Detect which cell encompasses the target text, then output its [x, y] center coordinate. 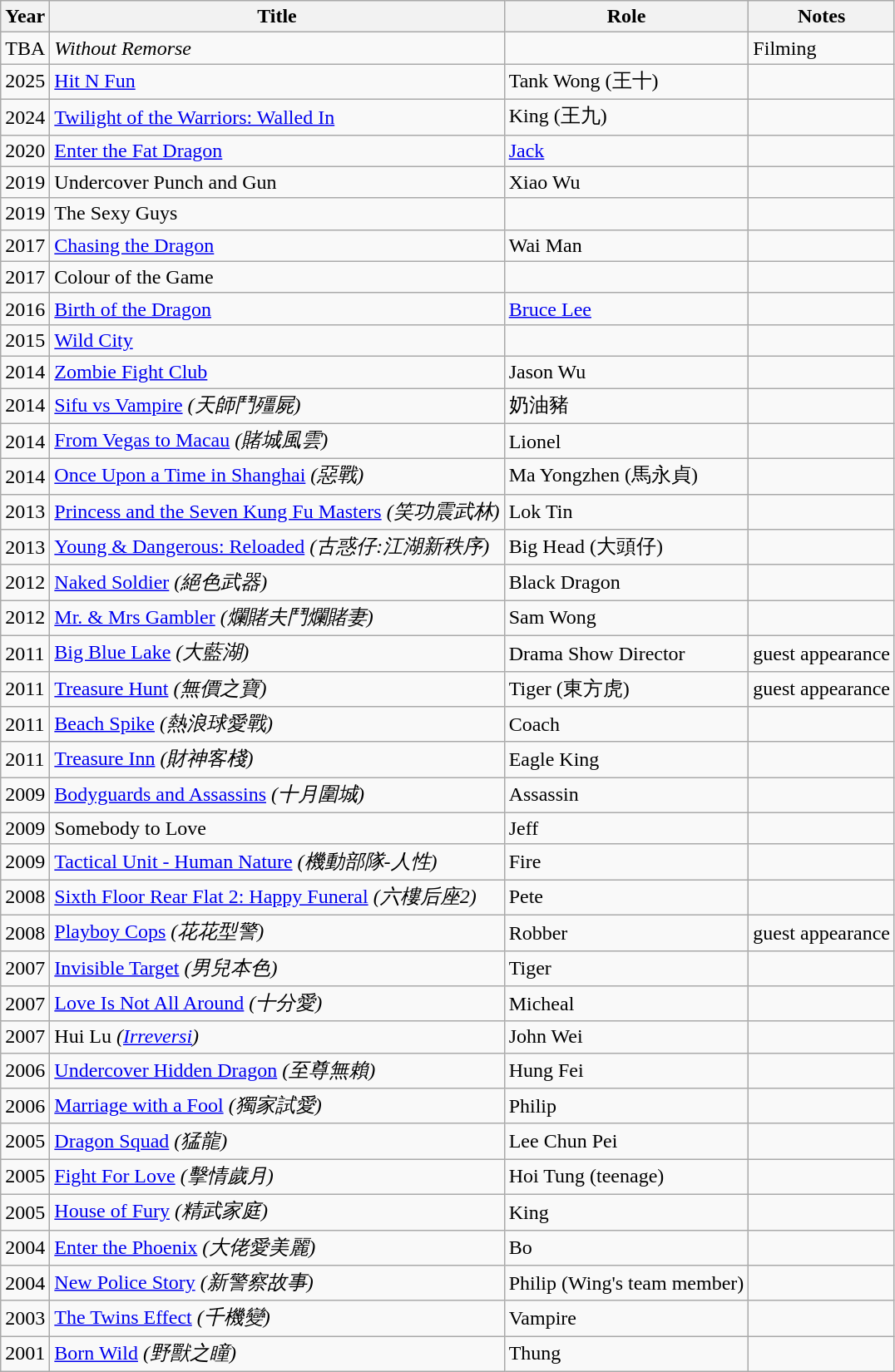
King (王九) [626, 116]
Born Wild (野獸之瞳) [277, 1354]
Lee Chun Pei [626, 1141]
Jack [626, 151]
The Sexy Guys [277, 214]
Treasure Inn (財神客棧) [277, 760]
Year [25, 17]
Title [277, 17]
Zombie Fight Club [277, 372]
Dragon Squad (猛龍) [277, 1141]
King [626, 1212]
2001 [25, 1354]
Tiger (東方虎) [626, 688]
Princess and the Seven Kung Fu Masters (笑功震武林) [277, 512]
Eagle King [626, 760]
Philip [626, 1106]
Naked Soldier (絕色武器) [277, 582]
Bo [626, 1247]
From Vegas to Macau (賭城風雲) [277, 441]
Coach [626, 725]
Big Blue Lake (大藍湖) [277, 654]
Lok Tin [626, 512]
Enter the Fat Dragon [277, 151]
Mr. & Mrs Gambler (爛賭夫鬥爛賭妻) [277, 619]
Robber [626, 933]
Hoi Tung (teenage) [626, 1177]
Bodyguards and Assassins (十月圍城) [277, 795]
Filming [822, 48]
Drama Show Director [626, 654]
Once Upon a Time in Shanghai (惡戰) [277, 477]
Sixth Floor Rear Flat 2: Happy Funeral (六樓后座2) [277, 898]
Love Is Not All Around (十分愛) [277, 1004]
TBA [25, 48]
Playboy Cops (花花型警) [277, 933]
Sifu vs Vampire (天師鬥殭屍) [277, 406]
Fight For Love (擊情歲月) [277, 1177]
Undercover Punch and Gun [277, 182]
Somebody to Love [277, 828]
Undercover Hidden Dragon (至尊無賴) [277, 1071]
Ma Yongzhen (馬永貞) [626, 477]
Philip (Wing's team member) [626, 1284]
Role [626, 17]
Pete [626, 898]
Black Dragon [626, 582]
Hui Lu (Irreversi) [277, 1037]
Vampire [626, 1319]
Chasing the Dragon [277, 245]
Thung [626, 1354]
Assassin [626, 795]
Wai Man [626, 245]
Marriage with a Fool (獨家試愛) [277, 1106]
Sam Wong [626, 619]
Colour of the Game [277, 277]
House of Fury (精武家庭) [277, 1212]
Invisible Target (男兒本色) [277, 968]
Lionel [626, 441]
Without Remorse [277, 48]
Young & Dangerous: Reloaded (古惑仔:江湖新秩序) [277, 547]
奶油豬 [626, 406]
2020 [25, 151]
The Twins Effect (千機變) [277, 1319]
Bruce Lee [626, 308]
New Police Story (新警察故事) [277, 1284]
Tank Wong (王十) [626, 81]
Fire [626, 861]
John Wei [626, 1037]
2016 [25, 308]
Notes [822, 17]
2015 [25, 340]
Jason Wu [626, 372]
Treasure Hunt (無價之寶) [277, 688]
Hung Fei [626, 1071]
Wild City [277, 340]
Enter the Phoenix (大佬愛美麗) [277, 1247]
Hit N Fun [277, 81]
Big Head (大頭仔) [626, 547]
Tiger [626, 968]
2025 [25, 81]
Birth of the Dragon [277, 308]
Twilight of the Warriors: Walled In [277, 116]
2003 [25, 1319]
Jeff [626, 828]
Micheal [626, 1004]
Tactical Unit - Human Nature (機動部隊-人性) [277, 861]
Xiao Wu [626, 182]
2024 [25, 116]
Beach Spike (熱浪球愛戰) [277, 725]
